Detect which cell encompasses the target text, then output its [x, y] center coordinate. 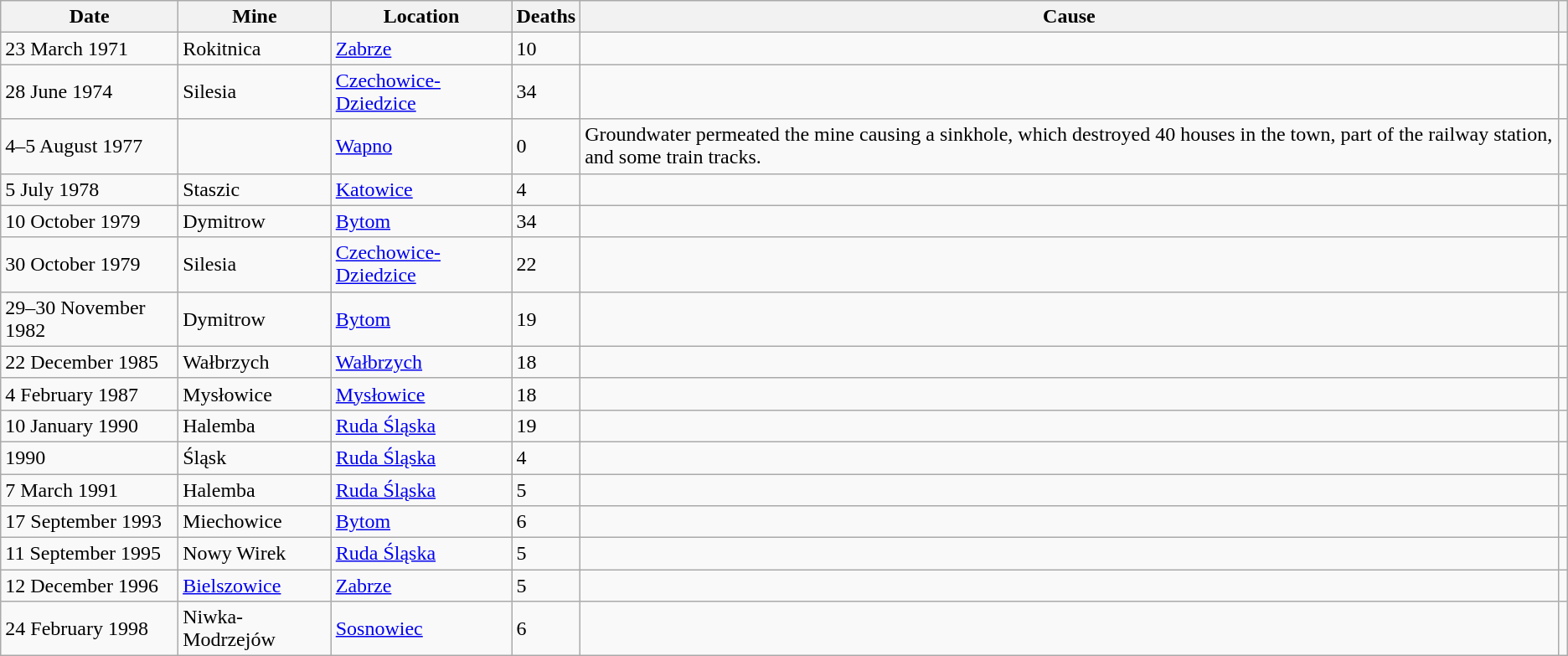
22 December 1985 [90, 362]
10 October 1979 [90, 221]
Katowice [421, 189]
Śląsk [255, 457]
5 July 1978 [90, 189]
4–5 August 1977 [90, 146]
0 [546, 146]
24 February 1998 [90, 628]
1990 [90, 457]
Cause [1070, 17]
Deaths [546, 17]
10 January 1990 [90, 426]
Bielszowice [255, 586]
Date [90, 17]
7 March 1991 [90, 490]
Nowy Wirek [255, 554]
12 December 1996 [90, 586]
Wapno [421, 146]
23 March 1971 [90, 49]
Groundwater permeated the mine causing a sinkhole, which destroyed 40 houses in the town, part of the railway station, and some train tracks. [1070, 146]
Mine [255, 17]
22 [546, 265]
Miechowice [255, 522]
17 September 1993 [90, 522]
28 June 1974 [90, 92]
Staszic [255, 189]
Location [421, 17]
Sosnowiec [421, 628]
Rokitnica [255, 49]
Niwka-Modrzejów [255, 628]
4 February 1987 [90, 394]
29–30 November 1982 [90, 318]
11 September 1995 [90, 554]
10 [546, 49]
30 October 1979 [90, 265]
